Capture the cell that displays the provided text and extract its (x, y) central coordinate. 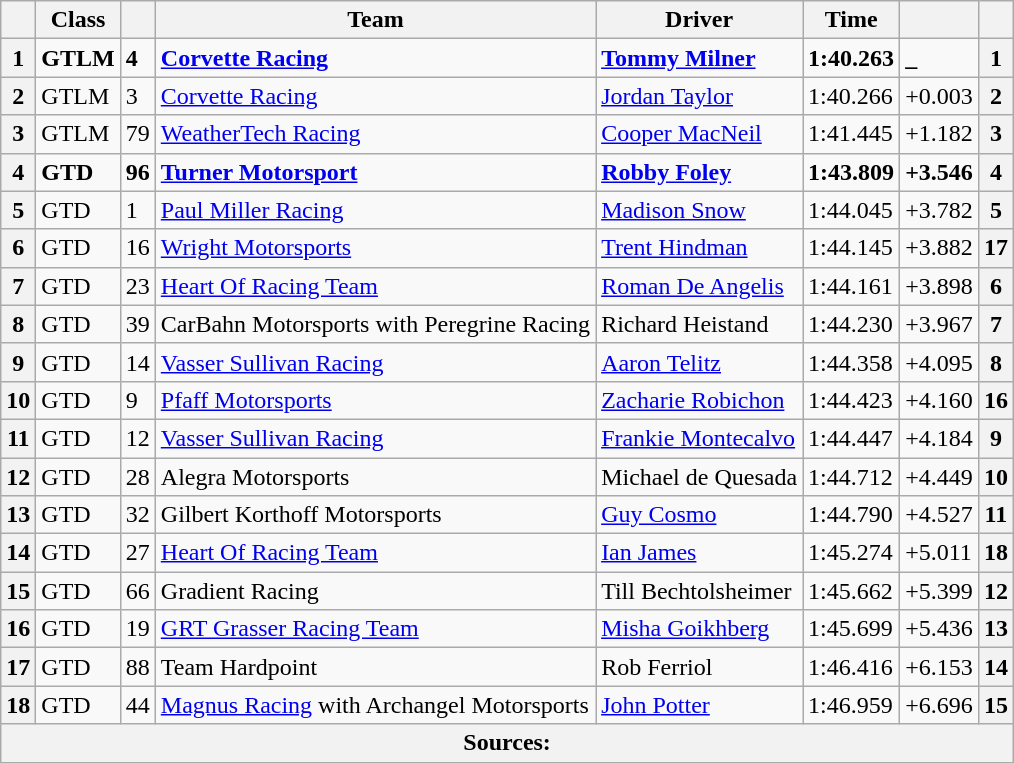
Paul Miller Racing (375, 210)
Frankie Montecalvo (700, 438)
1:44.790 (852, 515)
Gradient Racing (375, 591)
1:46.416 (852, 667)
1:44.423 (852, 400)
66 (138, 591)
Turner Motorsport (375, 172)
Michael de Quesada (700, 477)
GRT Grasser Racing Team (375, 629)
Trent Hindman (700, 248)
Ian James (700, 553)
1:46.959 (852, 705)
Madison Snow (700, 210)
23 (138, 286)
96 (138, 172)
+3.898 (940, 286)
+5.011 (940, 553)
Pfaff Motorsports (375, 400)
1:41.445 (852, 134)
Magnus Racing with Archangel Motorsports (375, 705)
+4.160 (940, 400)
+4.184 (940, 438)
1:44.161 (852, 286)
Rob Ferriol (700, 667)
1:40.266 (852, 96)
Aaron Telitz (700, 362)
27 (138, 553)
+0.003 (940, 96)
+4.449 (940, 477)
+6.153 (940, 667)
Richard Heistand (700, 324)
Guy Cosmo (700, 515)
1:44.447 (852, 438)
1:43.809 (852, 172)
19 (138, 629)
Team Hardpoint (375, 667)
_ (940, 58)
1:44.045 (852, 210)
Team (375, 20)
+3.782 (940, 210)
+5.436 (940, 629)
Misha Goikhberg (700, 629)
1:45.274 (852, 553)
Roman De Angelis (700, 286)
1:44.358 (852, 362)
1:44.230 (852, 324)
1:44.712 (852, 477)
WeatherTech Racing (375, 134)
88 (138, 667)
Sources: (508, 743)
Time (852, 20)
39 (138, 324)
+3.967 (940, 324)
Driver (700, 20)
Class (78, 20)
Tommy Milner (700, 58)
+4.095 (940, 362)
+1.182 (940, 134)
John Potter (700, 705)
CarBahn Motorsports with Peregrine Racing (375, 324)
Wright Motorsports (375, 248)
32 (138, 515)
79 (138, 134)
1:44.145 (852, 248)
Alegra Motorsports (375, 477)
Gilbert Korthoff Motorsports (375, 515)
Zacharie Robichon (700, 400)
1:40.263 (852, 58)
Till Bechtolsheimer (700, 591)
Cooper MacNeil (700, 134)
1:45.699 (852, 629)
+3.546 (940, 172)
Jordan Taylor (700, 96)
+6.696 (940, 705)
1:45.662 (852, 591)
+4.527 (940, 515)
+5.399 (940, 591)
+3.882 (940, 248)
Robby Foley (700, 172)
28 (138, 477)
44 (138, 705)
